Return (X, Y) of the center of cell containing provided text 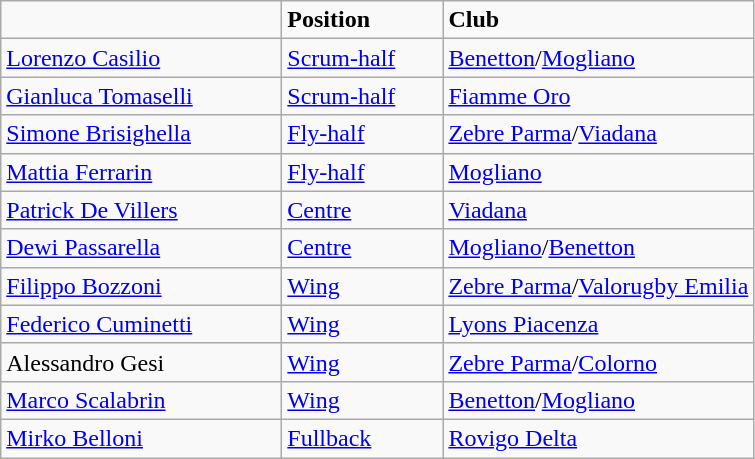
Mogliano/Benetton (598, 248)
Alessandro Gesi (142, 362)
Club (598, 20)
Zebre Parma/Viadana (598, 134)
Dewi Passarella (142, 248)
Viadana (598, 210)
Rovigo Delta (598, 438)
Simone Brisighella (142, 134)
Lyons Piacenza (598, 324)
Lorenzo Casilio (142, 58)
Patrick De Villers (142, 210)
Zebre Parma/Colorno (598, 362)
Fullback (362, 438)
Position (362, 20)
Mirko Belloni (142, 438)
Mogliano (598, 172)
Fiamme Oro (598, 96)
Gianluca Tomaselli (142, 96)
Marco Scalabrin (142, 400)
Federico Cuminetti (142, 324)
Mattia Ferrarin (142, 172)
Filippo Bozzoni (142, 286)
Zebre Parma/Valorugby Emilia (598, 286)
